Determine the (X, Y) coordinate at the center of the cell enclosing the given text.  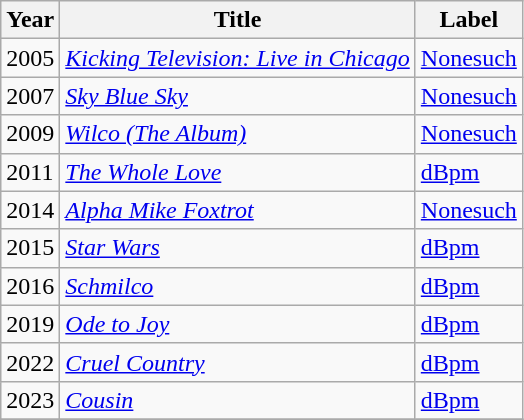
Schmilco (238, 286)
2015 (30, 248)
Sky Blue Sky (238, 96)
Label (468, 20)
2007 (30, 96)
2011 (30, 172)
Cousin (238, 400)
Kicking Television: Live in Chicago (238, 58)
Cruel Country (238, 362)
2005 (30, 58)
2009 (30, 134)
2014 (30, 210)
2016 (30, 286)
Title (238, 20)
Alpha Mike Foxtrot (238, 210)
Wilco (The Album) (238, 134)
The Whole Love (238, 172)
2023 (30, 400)
Ode to Joy (238, 324)
Year (30, 20)
2019 (30, 324)
Star Wars (238, 248)
2022 (30, 362)
